Detect which cell encompasses the target text, then output its (x, y) center coordinate. 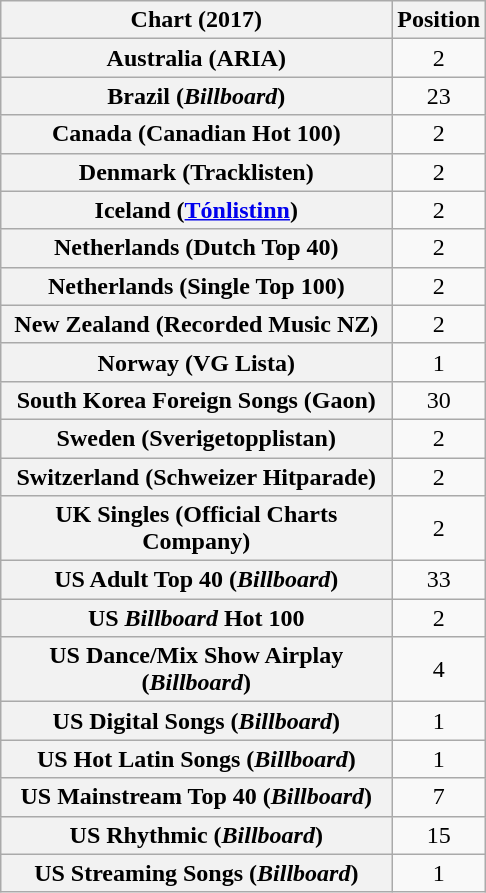
US Rhythmic (Billboard) (196, 835)
US Billboard Hot 100 (196, 618)
Canada (Canadian Hot 100) (196, 134)
New Zealand (Recorded Music NZ) (196, 324)
Iceland (Tónlistinn) (196, 210)
US Digital Songs (Billboard) (196, 721)
Australia (ARIA) (196, 58)
Chart (2017) (196, 20)
Position (439, 20)
Denmark (Tracklisten) (196, 172)
30 (439, 400)
15 (439, 835)
23 (439, 96)
Netherlands (Dutch Top 40) (196, 248)
33 (439, 580)
Switzerland (Schweizer Hitparade) (196, 477)
4 (439, 670)
South Korea Foreign Songs (Gaon) (196, 400)
Sweden (Sverigetopplistan) (196, 438)
Brazil (Billboard) (196, 96)
Norway (VG Lista) (196, 362)
US Hot Latin Songs (Billboard) (196, 759)
UK Singles (Official Charts Company) (196, 528)
US Dance/Mix Show Airplay (Billboard) (196, 670)
Netherlands (Single Top 100) (196, 286)
7 (439, 797)
US Streaming Songs (Billboard) (196, 873)
US Adult Top 40 (Billboard) (196, 580)
US Mainstream Top 40 (Billboard) (196, 797)
